Locate the cell with the specified text and output its [x, y] center coordinate. 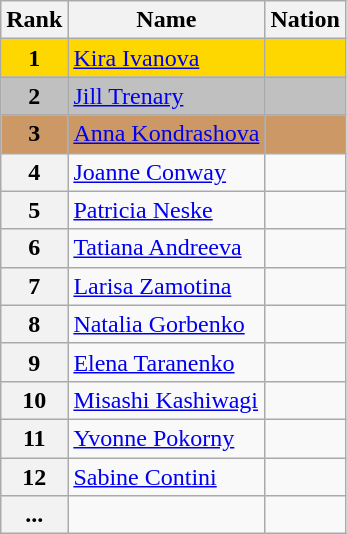
Joanne Conway [166, 172]
Sabine Contini [166, 477]
Elena Taranenko [166, 362]
8 [34, 324]
Yvonne Pokorny [166, 438]
... [34, 515]
5 [34, 210]
Name [166, 20]
12 [34, 477]
7 [34, 286]
3 [34, 134]
Natalia Gorbenko [166, 324]
2 [34, 96]
6 [34, 248]
Larisa Zamotina [166, 286]
Jill Trenary [166, 96]
Anna Kondrashova [166, 134]
Tatiana Andreeva [166, 248]
10 [34, 400]
9 [34, 362]
4 [34, 172]
1 [34, 58]
Misashi Kashiwagi [166, 400]
11 [34, 438]
Kira Ivanova [166, 58]
Rank [34, 20]
Nation [305, 20]
Patricia Neske [166, 210]
